Scan for the cell matching the given text and deliver its [X, Y] coordinate at center. 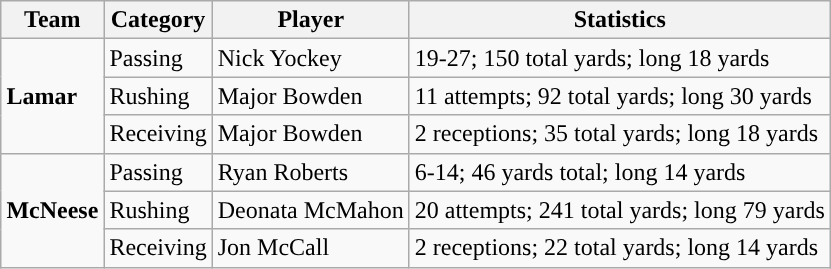
Ryan Roberts [310, 172]
2 receptions; 35 total yards; long 18 yards [620, 134]
2 receptions; 22 total yards; long 14 yards [620, 248]
20 attempts; 241 total yards; long 79 yards [620, 210]
Jon McCall [310, 248]
Nick Yockey [310, 58]
Category [158, 20]
19-27; 150 total yards; long 18 yards [620, 58]
Statistics [620, 20]
6-14; 46 yards total; long 14 yards [620, 172]
Player [310, 20]
Deonata McMahon [310, 210]
Team [52, 20]
Lamar [52, 96]
11 attempts; 92 total yards; long 30 yards [620, 96]
McNeese [52, 210]
